Search for the cell housing the specified text and yield its (x, y) center coordinate. 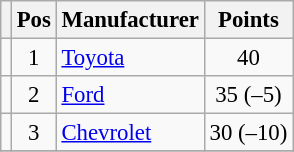
3 (34, 133)
30 (–10) (248, 133)
Toyota (130, 58)
Manufacturer (130, 20)
40 (248, 58)
Points (248, 20)
Ford (130, 95)
2 (34, 95)
35 (–5) (248, 95)
Pos (34, 20)
1 (34, 58)
Chevrolet (130, 133)
